Output the [X, Y] coordinate of the center of the cell containing the given text.  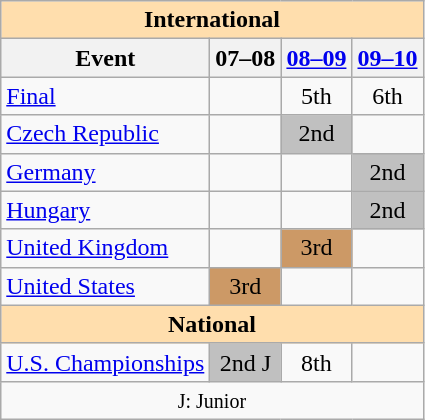
Hungary [106, 210]
J: Junior [212, 400]
Czech Republic [106, 134]
07–08 [246, 58]
Event [106, 58]
2nd J [246, 362]
United Kingdom [106, 248]
Final [106, 96]
09–10 [388, 58]
International [212, 20]
5th [316, 96]
8th [316, 362]
National [212, 324]
Germany [106, 172]
U.S. Championships [106, 362]
United States [106, 286]
6th [388, 96]
08–09 [316, 58]
